Search for the cell housing the specified text and yield its (X, Y) center coordinate. 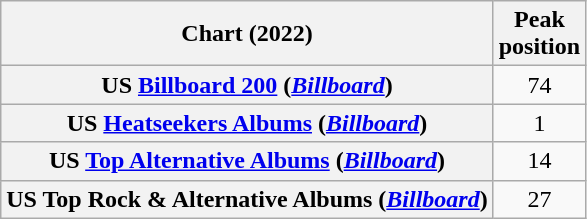
US Top Rock & Alternative Albums (Billboard) (247, 199)
1 (539, 123)
US Top Alternative Albums (Billboard) (247, 161)
US Heatseekers Albums (Billboard) (247, 123)
Chart (2022) (247, 34)
14 (539, 161)
27 (539, 199)
74 (539, 85)
US Billboard 200 (Billboard) (247, 85)
Peakposition (539, 34)
